Find where the given text appears and provide that cell's center as [x, y] coordinate. 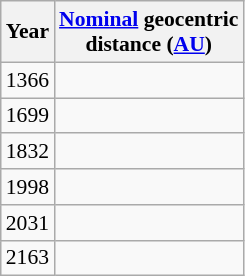
Year [28, 32]
Nominal geocentricdistance (AU) [148, 32]
1832 [28, 152]
1998 [28, 187]
1366 [28, 80]
2163 [28, 258]
1699 [28, 116]
2031 [28, 223]
